Pinpoint the cell where the given text exists, returning its [x, y] midpoint coordinate. 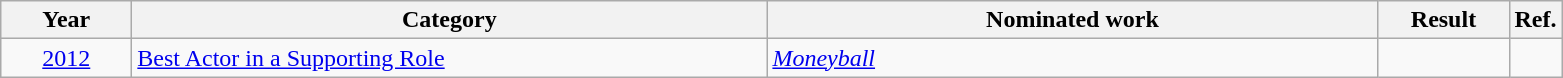
Nominated work [1072, 20]
Best Actor in a Supporting Role [450, 58]
Category [450, 20]
Ref. [1536, 20]
Year [66, 20]
Moneyball [1072, 58]
Result [1444, 20]
2012 [66, 58]
